For the text-containing cell, return its midpoint in (x, y) coordinate format. 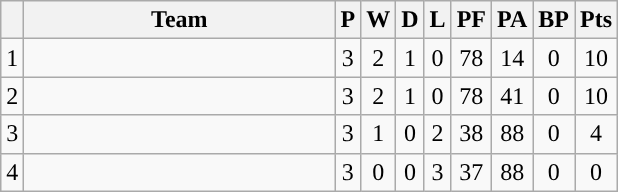
Pts (596, 20)
PA (512, 20)
L (438, 20)
P (348, 20)
14 (512, 58)
PF (471, 20)
W (378, 20)
41 (512, 96)
37 (471, 172)
Team (180, 20)
D (410, 20)
BP (554, 20)
38 (471, 134)
